Identify which cell holds the provided text, then report its (X, Y) central coordinate. 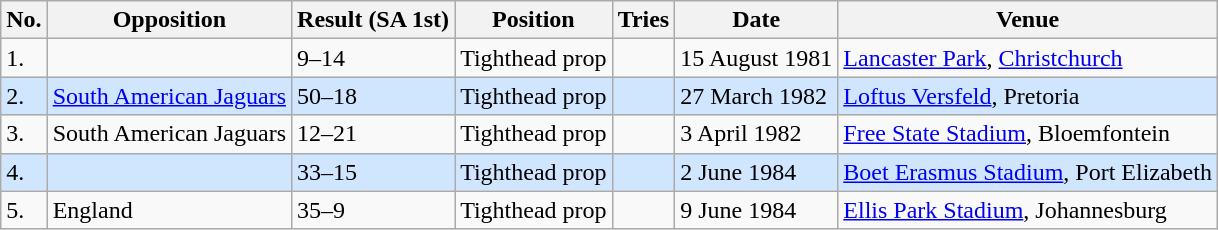
3. (24, 134)
4. (24, 172)
2 June 1984 (756, 172)
Position (534, 20)
15 August 1981 (756, 58)
9 June 1984 (756, 210)
Tries (644, 20)
3 April 1982 (756, 134)
Loftus Versfeld, Pretoria (1028, 96)
1. (24, 58)
Venue (1028, 20)
12–21 (374, 134)
Result (SA 1st) (374, 20)
Boet Erasmus Stadium, Port Elizabeth (1028, 172)
2. (24, 96)
Ellis Park Stadium, Johannesburg (1028, 210)
9–14 (374, 58)
Opposition (169, 20)
Free State Stadium, Bloemfontein (1028, 134)
35–9 (374, 210)
33–15 (374, 172)
Date (756, 20)
50–18 (374, 96)
5. (24, 210)
England (169, 210)
27 March 1982 (756, 96)
Lancaster Park, Christchurch (1028, 58)
No. (24, 20)
